Search for the cell housing the specified text and yield its [X, Y] center coordinate. 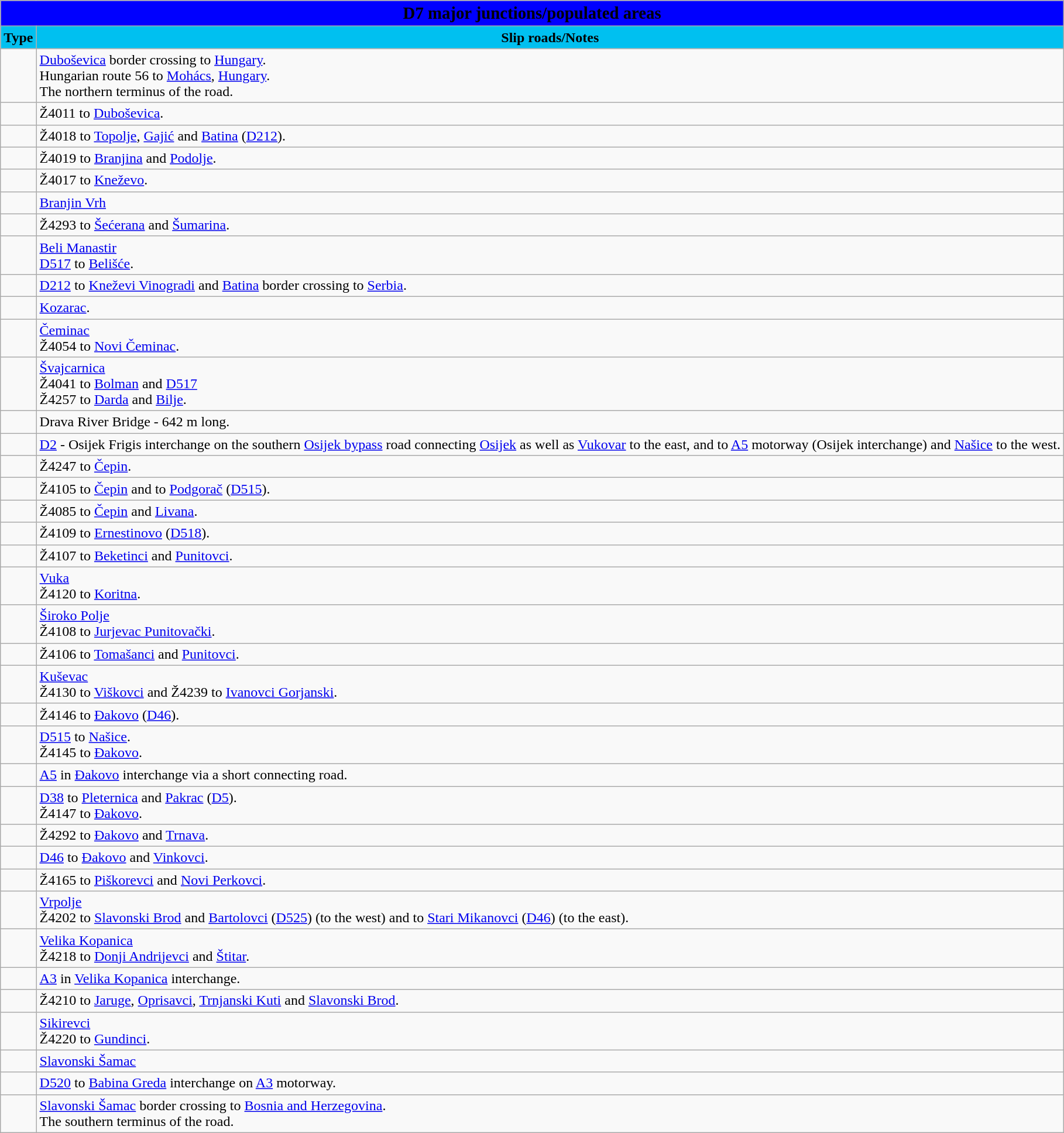
Drava River Bridge - 642 m long. [550, 422]
Slavonski Šamac [550, 1061]
Ž4105 to Čepin and to Podgorač (D515). [550, 489]
Type [19, 37]
Ž4085 to Čepin and Livana. [550, 511]
Duboševica border crossing to Hungary.Hungarian route 56 to Mohács, Hungary.The northern terminus of the road. [550, 76]
Kozarac. [550, 307]
ČeminacŽ4054 to Novi Čeminac. [550, 337]
Ž4106 to Tomašanci and Punitovci. [550, 654]
Ž4019 to Branjina and Podolje. [550, 158]
Slip roads/Notes [550, 37]
Ž4146 to Đakovo (D46). [550, 714]
Ž4293 to Šećerana and Šumarina. [550, 225]
A3 in Velika Kopanica interchange. [550, 978]
D46 to Đakovo and Vinkovci. [550, 858]
D7 major junctions/populated areas [533, 13]
KuševacŽ4130 to Viškovci and Ž4239 to Ivanovci Gorjanski. [550, 684]
Slavonski Šamac border crossing to Bosnia and Herzegovina. The southern terminus of the road. [550, 1114]
D212 to Kneževi Vinogradi and Batina border crossing to Serbia. [550, 285]
Ž4017 to Kneževo. [550, 180]
Ž4292 to Đakovo and Trnava. [550, 836]
Široko PoljeŽ4108 to Jurjevac Punitovački. [550, 624]
Beli Manastir D517 to Belišće. [550, 255]
VrpoljeŽ4202 to Slavonski Brod and Bartolovci (D525) (to the west) and to Stari Mikanovci (D46) (to the east). [550, 910]
Ž4165 to Piškorevci and Novi Perkovci. [550, 880]
VukaŽ4120 to Koritna. [550, 586]
Ž4109 to Ernestinovo (D518). [550, 533]
Ž4107 to Beketinci and Punitovci. [550, 556]
SikirevciŽ4220 to Gundinci. [550, 1031]
Branjin Vrh [550, 203]
ŠvajcarnicaŽ4041 to Bolman and D517Ž4257 to Darda and Bilje. [550, 384]
Ž4018 to Topolje, Gajić and Batina (D212). [550, 136]
Velika Kopanica Ž4218 to Donji Andrijevci and Štitar. [550, 949]
Ž4247 to Čepin. [550, 467]
A5 in Đakovo interchange via a short connecting road. [550, 775]
Ž4011 to Duboševica. [550, 114]
Ž4210 to Jaruge, Oprisavci, Trnjanski Kuti and Slavonski Brod. [550, 1001]
D520 to Babina Greda interchange on A3 motorway. [550, 1083]
D515 to Našice.Ž4145 to Đakovo. [550, 745]
D38 to Pleternica and Pakrac (D5).Ž4147 to Đakovo. [550, 805]
